Determine the (X, Y) coordinate at the center of the cell enclosing the given text.  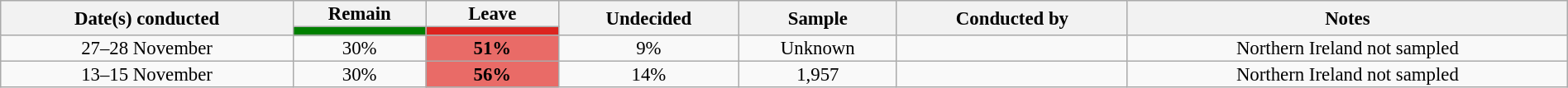
13–15 November (147, 75)
9% (649, 49)
14% (649, 75)
Date(s) conducted (147, 18)
Notes (1347, 18)
1,957 (817, 75)
51% (493, 49)
27–28 November (147, 49)
Conducted by (1012, 18)
Leave (493, 14)
Undecided (649, 18)
Sample (817, 18)
Unknown (817, 49)
Remain (359, 14)
56% (493, 75)
